Capture the cell that displays the provided text and extract its (x, y) central coordinate. 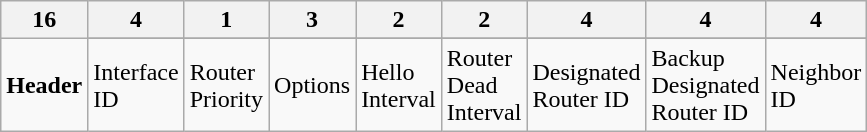
3 (312, 20)
Header (44, 85)
16 (44, 20)
Router Dead Interval (484, 85)
Router Priority (226, 85)
Hello Interval (399, 85)
Interface ID (136, 85)
Options (312, 85)
1 (226, 20)
Backup Designated Router ID (706, 85)
Designated Router ID (586, 85)
Neighbor ID (816, 85)
